From the cell containing the given text, extract its center point as (x, y) coordinate. 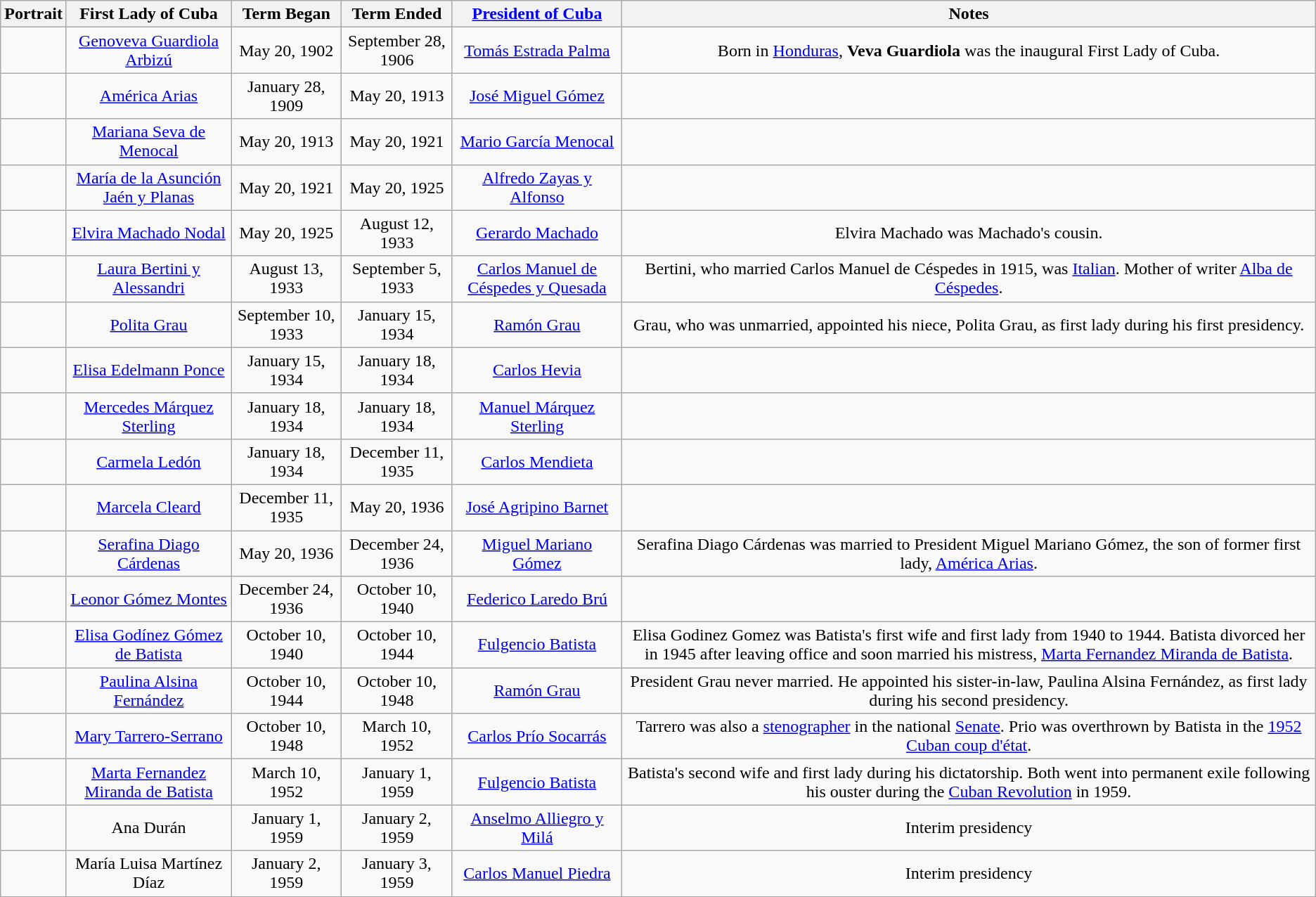
Carmela Ledón (148, 461)
José Agripino Barnet (537, 508)
Anselmo Alliegro y Milá (537, 828)
Mary Tarrero-Serrano (148, 737)
María Luisa Martínez Díaz (148, 873)
First Lady of Cuba (148, 14)
Carlos Manuel Piedra (537, 873)
Elisa Edelmann Ponce (148, 370)
Manuel Márquez Sterling (537, 416)
José Miguel Gómez (537, 96)
Leonor Gómez Montes (148, 599)
Tomás Estrada Palma (537, 51)
Portrait (34, 14)
Term Began (287, 14)
Marcela Cleard (148, 508)
Carlos Prío Socarrás (537, 737)
Genoveva Guardiola Arbizú (148, 51)
September 10, 1933 (287, 325)
August 12, 1933 (396, 233)
September 28, 1906 (396, 51)
Paulina Alsina Fernández (148, 690)
Ana Durán (148, 828)
President of Cuba (537, 14)
Alfredo Zayas y Alfonso (537, 187)
Federico Laredo Brú (537, 599)
January 3, 1959 (396, 873)
September 5, 1933 (396, 278)
Carlos Mendieta (537, 461)
Mariana Seva de Menocal (148, 142)
Laura Bertini y Alessandri (148, 278)
Tarrero was also a stenographer in the national Senate. Prio was overthrown by Batista in the 1952 Cuban coup d'état. (969, 737)
August 13, 1933 (287, 278)
Marta Fernandez Miranda de Batista (148, 782)
May 20, 1902 (287, 51)
Born in Honduras, Veva Guardiola was the inaugural First Lady of Cuba. (969, 51)
January 28, 1909 (287, 96)
Elvira Machado Nodal (148, 233)
Grau, who was unmarried, appointed his niece, Polita Grau, as first lady during his first presidency. (969, 325)
Elvira Machado was Machado's cousin. (969, 233)
Gerardo Machado (537, 233)
Serafina Diago Cárdenas was married to President Miguel Mariano Gómez, the son of former first lady, América Arias. (969, 553)
Polita Grau (148, 325)
Notes (969, 14)
América Arias (148, 96)
Bertini, who married Carlos Manuel de Céspedes in 1915, was Italian. Mother of writer Alba de Céspedes. (969, 278)
Mercedes Márquez Sterling (148, 416)
Carlos Manuel de Céspedes y Quesada (537, 278)
Serafina Diago Cárdenas (148, 553)
Carlos Hevia (537, 370)
President Grau never married. He appointed his sister-in-law, Paulina Alsina Fernández, as first lady during his second presidency. (969, 690)
Mario García Menocal (537, 142)
Elisa Godínez Gómez de Batista (148, 645)
Term Ended (396, 14)
María de la Asunción Jaén y Planas (148, 187)
Miguel Mariano Gómez (537, 553)
